Search for the cell housing the specified text and yield its [X, Y] center coordinate. 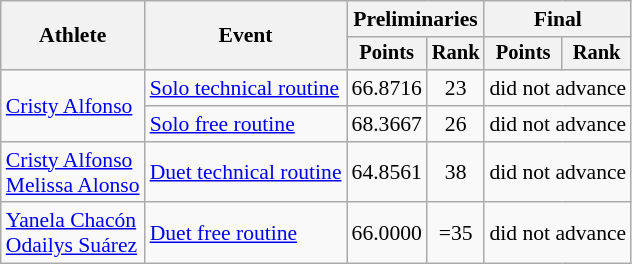
=35 [456, 234]
Solo technical routine [246, 88]
66.0000 [387, 234]
Preliminaries [416, 19]
Cristy Alfonso [73, 106]
Athlete [73, 36]
Yanela ChacónOdailys Suárez [73, 234]
Duet free routine [246, 234]
26 [456, 124]
Cristy AlfonsoMelissa Alonso [73, 172]
Solo free routine [246, 124]
23 [456, 88]
66.8716 [387, 88]
38 [456, 172]
Duet technical routine [246, 172]
68.3667 [387, 124]
64.8561 [387, 172]
Event [246, 36]
Final [558, 19]
